From the cell containing the given text, extract its center point as (x, y) coordinate. 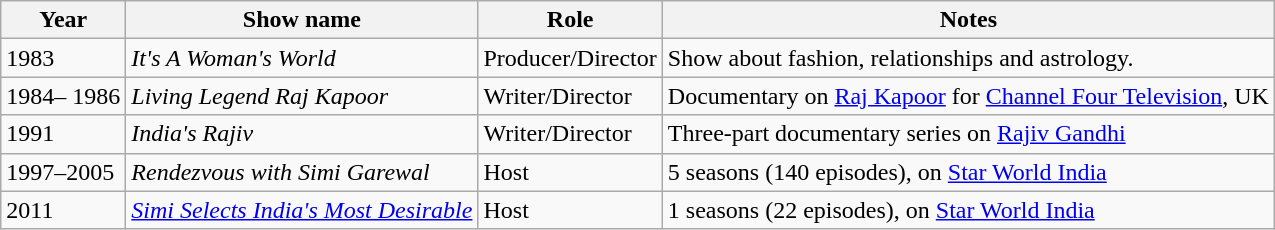
1983 (64, 58)
1997–2005 (64, 172)
1984– 1986 (64, 96)
Living Legend Raj Kapoor (302, 96)
Show about fashion, relationships and astrology. (968, 58)
Show name (302, 20)
Producer/Director (570, 58)
Notes (968, 20)
Simi Selects India's Most Desirable (302, 210)
Rendezvous with Simi Garewal (302, 172)
India's Rajiv (302, 134)
5 seasons (140 episodes), on Star World India (968, 172)
It's A Woman's World (302, 58)
2011 (64, 210)
1991 (64, 134)
Three-part documentary series on Rajiv Gandhi (968, 134)
Role (570, 20)
Documentary on Raj Kapoor for Channel Four Television, UK (968, 96)
1 seasons (22 episodes), on Star World India (968, 210)
Year (64, 20)
